Scan for the cell matching the given text and deliver its [x, y] coordinate at center. 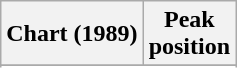
Peakposition [189, 34]
Chart (1989) [72, 34]
